Scan for the cell matching the given text and deliver its (X, Y) coordinate at center. 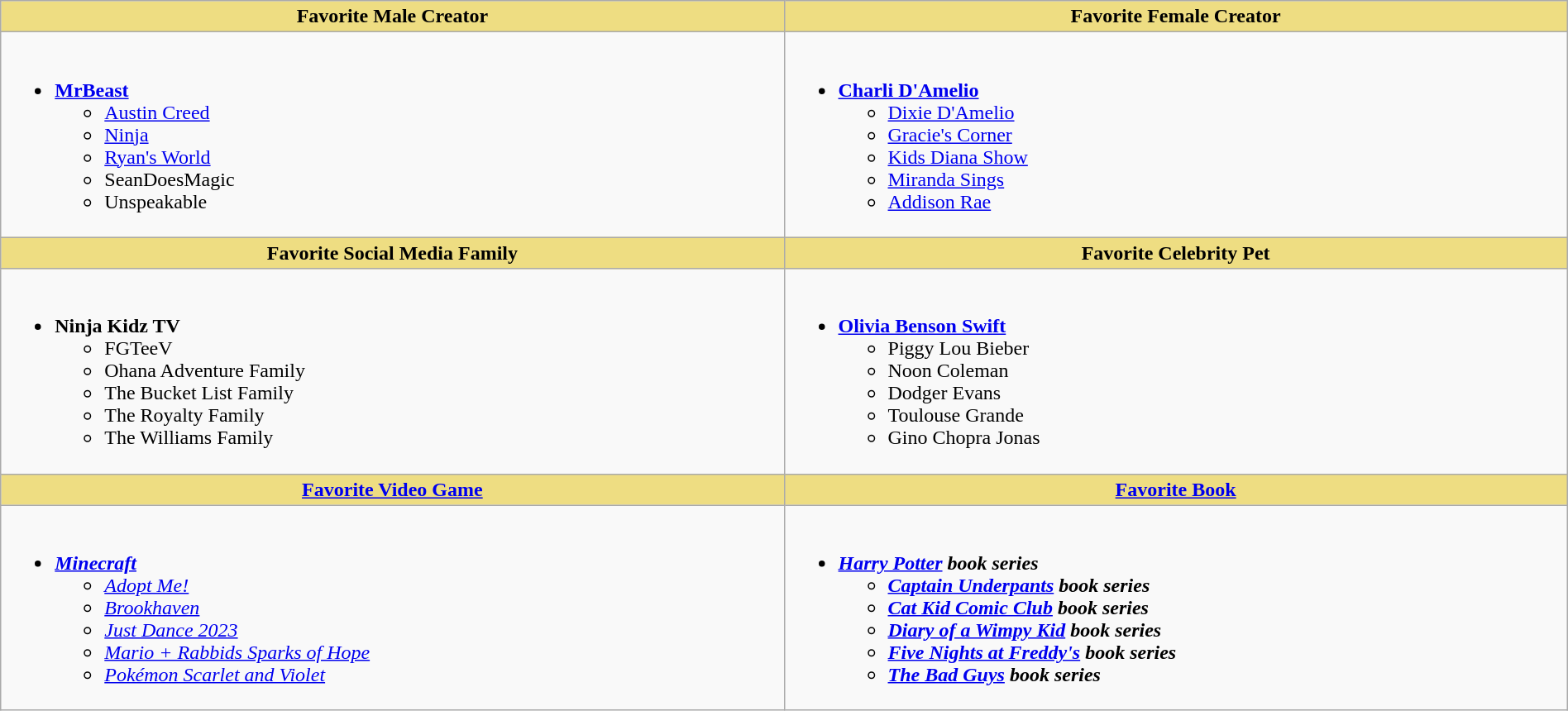
Favorite Book (1176, 489)
Olivia Benson SwiftPiggy Lou BieberNoon ColemanDodger EvansToulouse GrandeGino Chopra Jonas (1176, 371)
Favorite Celebrity Pet (1176, 253)
Ninja Kidz TVFGTeeVOhana Adventure FamilyThe Bucket List FamilyThe Royalty FamilyThe Williams Family (392, 371)
Favorite Video Game (392, 489)
MinecraftAdopt Me!BrookhavenJust Dance 2023Mario + Rabbids Sparks of HopePokémon Scarlet and Violet (392, 608)
MrBeastAustin CreedNinjaRyan's WorldSeanDoesMagicUnspeakable (392, 135)
Charli D'AmelioDixie D'AmelioGracie's CornerKids Diana ShowMiranda SingsAddison Rae (1176, 135)
Favorite Male Creator (392, 17)
Favorite Female Creator (1176, 17)
Favorite Social Media Family (392, 253)
